For the text-containing cell, return its midpoint in (x, y) coordinate format. 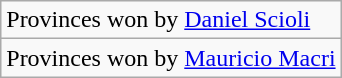
Provinces won by Daniel Scioli (171, 20)
Provinces won by Mauricio Macri (171, 58)
